From the cell containing the given text, extract its center point as (x, y) coordinate. 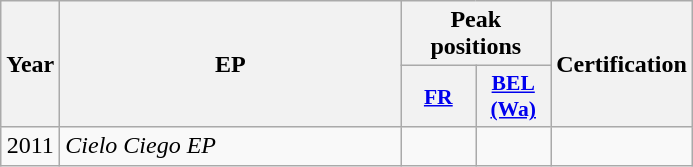
BEL(Wa) (514, 96)
Cielo Ciego EP (230, 146)
2011 (30, 146)
EP (230, 64)
Year (30, 64)
FR (438, 96)
Peak positions (476, 34)
Certification (622, 64)
